From the cell containing the given text, extract its center point as [x, y] coordinate. 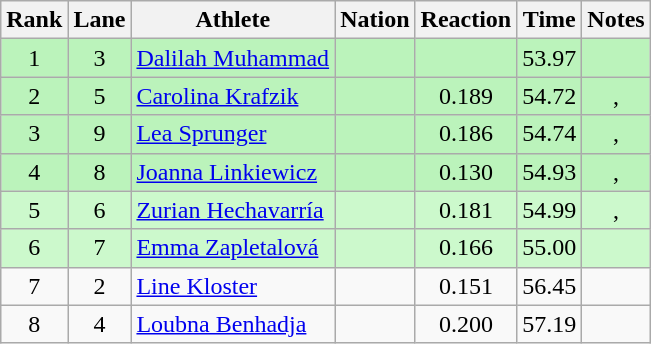
Notes [616, 20]
Dalilah Muhammad [233, 58]
54.99 [550, 210]
57.19 [550, 324]
9 [100, 134]
Zurian Hechavarría [233, 210]
54.74 [550, 134]
0.189 [466, 96]
0.181 [466, 210]
Line Kloster [233, 286]
Carolina Krafzik [233, 96]
55.00 [550, 248]
Time [550, 20]
0.130 [466, 172]
56.45 [550, 286]
1 [34, 58]
0.166 [466, 248]
0.151 [466, 286]
Emma Zapletalová [233, 248]
Nation [375, 20]
0.186 [466, 134]
54.72 [550, 96]
Reaction [466, 20]
Athlete [233, 20]
Lane [100, 20]
0.200 [466, 324]
Rank [34, 20]
Loubna Benhadja [233, 324]
53.97 [550, 58]
Lea Sprunger [233, 134]
Joanna Linkiewicz [233, 172]
54.93 [550, 172]
